Output the [x, y] coordinate of the center of the cell containing the given text.  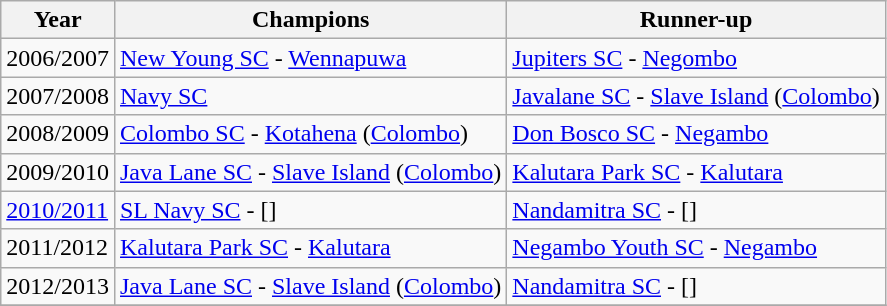
Year [58, 20]
Negambo Youth SC - Negambo [696, 248]
New Young SC - Wennapuwa [310, 58]
2006/2007 [58, 58]
Jupiters SC - Negombo [696, 58]
Colombo SC - Kotahena (Colombo) [310, 134]
2009/2010 [58, 172]
Don Bosco SC - Negambo [696, 134]
2007/2008 [58, 96]
2010/2011 [58, 210]
Champions [310, 20]
Navy SC [310, 96]
2012/2013 [58, 286]
SL Navy SC - [] [310, 210]
2011/2012 [58, 248]
Javalane SC - Slave Island (Colombo) [696, 96]
2008/2009 [58, 134]
Runner-up [696, 20]
